Detect which cell encompasses the target text, then output its [X, Y] center coordinate. 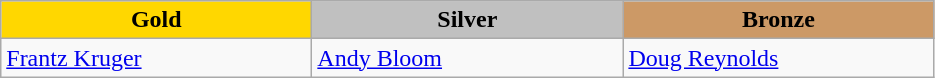
Gold [156, 20]
Doug Reynolds [778, 58]
Silver [468, 20]
Andy Bloom [468, 58]
Bronze [778, 20]
Frantz Kruger [156, 58]
